Search for the cell housing the specified text and yield its [X, Y] center coordinate. 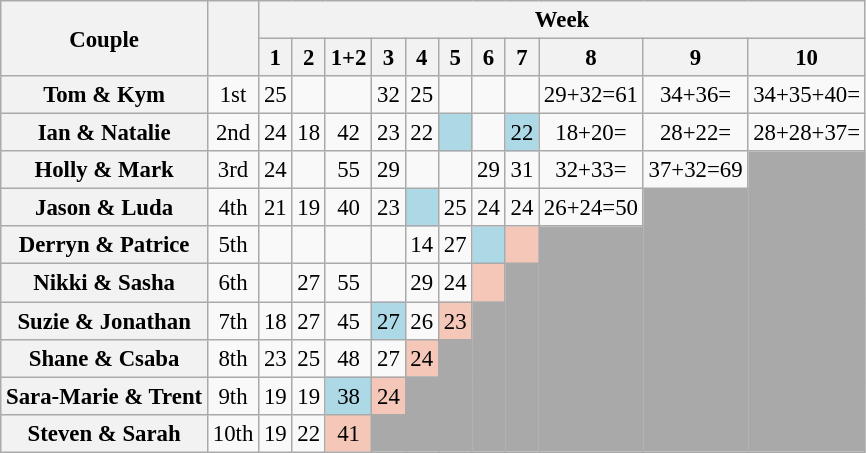
2nd [232, 133]
Derryn & Patrice [104, 245]
6 [488, 58]
42 [348, 133]
1+2 [348, 58]
40 [348, 208]
9th [232, 396]
14 [422, 245]
3 [388, 58]
28+28+37= [806, 133]
4 [422, 58]
Shane & Csaba [104, 358]
32 [388, 95]
Sara-Marie & Trent [104, 396]
Ian & Natalie [104, 133]
21 [276, 208]
26+24=50 [592, 208]
Couple [104, 38]
28+22= [696, 133]
41 [348, 433]
Jason & Luda [104, 208]
45 [348, 321]
Nikki & Sasha [104, 283]
Tom & Kym [104, 95]
5 [454, 58]
Holly & Mark [104, 170]
1 [276, 58]
48 [348, 358]
Steven & Sarah [104, 433]
8th [232, 358]
1st [232, 95]
Suzie & Jonathan [104, 321]
26 [422, 321]
2 [308, 58]
3rd [232, 170]
9 [696, 58]
18+20= [592, 133]
10th [232, 433]
10 [806, 58]
7th [232, 321]
34+36= [696, 95]
34+35+40= [806, 95]
6th [232, 283]
Week [562, 20]
32+33= [592, 170]
4th [232, 208]
31 [522, 170]
29+32=61 [592, 95]
5th [232, 245]
37+32=69 [696, 170]
38 [348, 396]
8 [592, 58]
7 [522, 58]
